For the text-containing cell, return its midpoint in [x, y] coordinate format. 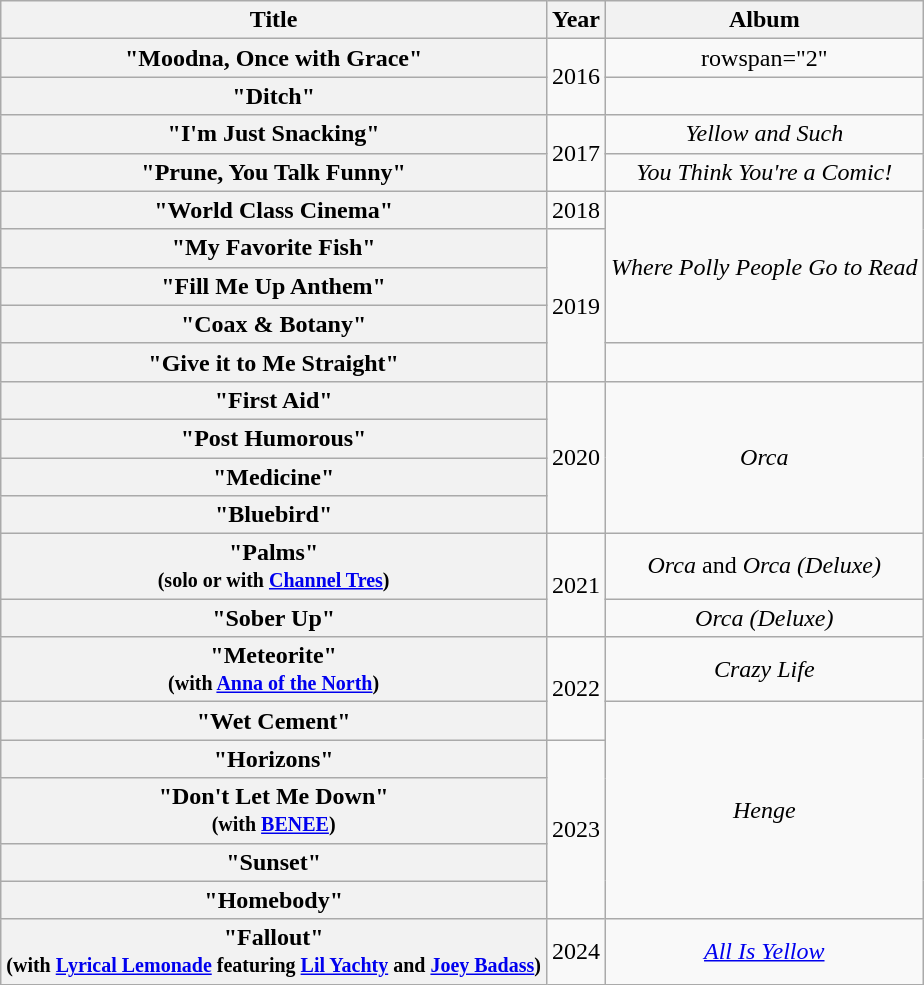
Orca [764, 457]
"Meteorite"(with Anna of the North) [274, 670]
"Post Humorous" [274, 438]
Album [764, 20]
Crazy Life [764, 670]
"Sober Up" [274, 618]
"Bluebird" [274, 515]
You Think You're a Comic! [764, 172]
All Is Yellow [764, 952]
2019 [576, 305]
"Wet Cement" [274, 721]
2023 [576, 830]
"Horizons" [274, 759]
"Prune, You Talk Funny" [274, 172]
Henge [764, 810]
Year [576, 20]
"Medicine" [274, 477]
"World Class Cinema" [274, 210]
"Fill Me Up Anthem" [274, 286]
"First Aid" [274, 400]
"Sunset" [274, 862]
2017 [576, 153]
Orca and Orca (Deluxe) [764, 566]
"Moodna, Once with Grace" [274, 58]
"I'm Just Snacking" [274, 134]
"Fallout"(with Lyrical Lemonade featuring Lil Yachty and Joey Badass) [274, 952]
"Coax & Botany" [274, 324]
"Don't Let Me Down"(with BENEE) [274, 810]
rowspan="2" [764, 58]
Orca (Deluxe) [764, 618]
2021 [576, 586]
"Ditch" [274, 96]
Where Polly People Go to Read [764, 267]
2022 [576, 688]
2016 [576, 77]
Yellow and Such [764, 134]
2024 [576, 952]
"My Favorite Fish" [274, 248]
"Palms"(solo or with Channel Tres) [274, 566]
2018 [576, 210]
"Homebody" [274, 900]
2020 [576, 457]
Title [274, 20]
"Give it to Me Straight" [274, 362]
